Locate the cell with the specified text and output its (x, y) center coordinate. 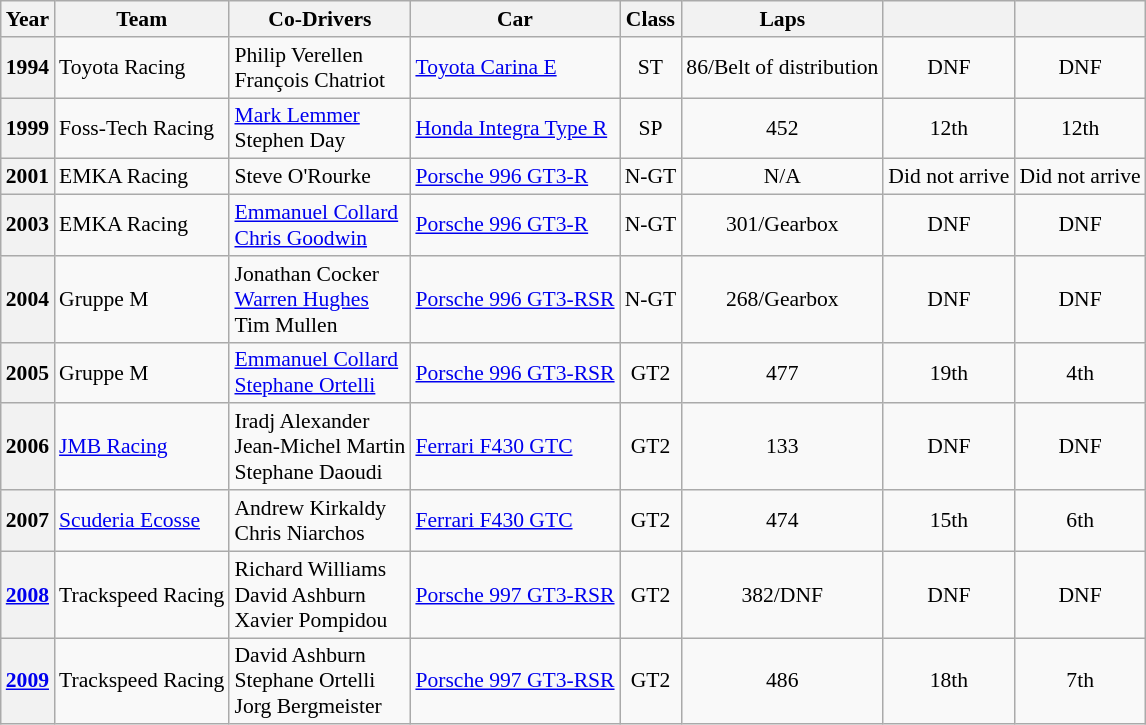
19th (948, 372)
Andrew Kirkaldy Chris Niarchos (320, 520)
SP (651, 128)
6th (1080, 520)
Richard Williams David Ashburn Xavier Pompidou (320, 594)
2004 (28, 300)
Jonathan Cocker Warren Hughes Tim Mullen (320, 300)
JMB Racing (142, 448)
268/Gearbox (782, 300)
1994 (28, 68)
452 (782, 128)
Toyota Racing (142, 68)
2008 (28, 594)
2005 (28, 372)
18th (948, 682)
N/A (782, 177)
Toyota Carina E (514, 68)
Iradj Alexander Jean-Michel Martin Stephane Daoudi (320, 448)
Honda Integra Type R (514, 128)
15th (948, 520)
David Ashburn Stephane Ortelli Jorg Bergmeister (320, 682)
2007 (28, 520)
2001 (28, 177)
ST (651, 68)
2009 (28, 682)
133 (782, 448)
Team (142, 19)
Mark Lemmer Stephen Day (320, 128)
Philip Verellen François Chatriot (320, 68)
Foss-Tech Racing (142, 128)
Emmanuel Collard Chris Goodwin (320, 226)
Year (28, 19)
382/DNF (782, 594)
7th (1080, 682)
486 (782, 682)
Steve O'Rourke (320, 177)
477 (782, 372)
Laps (782, 19)
1999 (28, 128)
Car (514, 19)
301/Gearbox (782, 226)
Scuderia Ecosse (142, 520)
4th (1080, 372)
Co-Drivers (320, 19)
2003 (28, 226)
474 (782, 520)
Emmanuel Collard Stephane Ortelli (320, 372)
86/Belt of distribution (782, 68)
2006 (28, 448)
Class (651, 19)
